Detect which cell encompasses the target text, then output its (x, y) center coordinate. 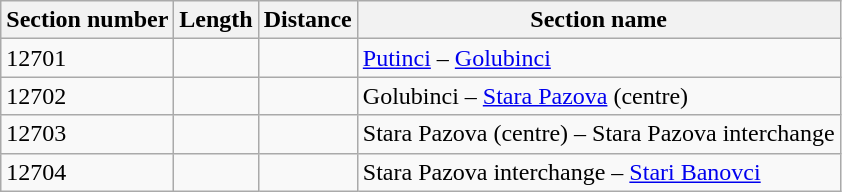
Distance (308, 20)
Section number (88, 20)
Stara Pazova (centre) – Stara Pazova interchange (598, 134)
12704 (88, 172)
Putinci – Golubinci (598, 58)
12703 (88, 134)
12701 (88, 58)
Golubinci – Stara Pazova (centre) (598, 96)
12702 (88, 96)
Length (216, 20)
Stara Pazova interchange – Stari Banovci (598, 172)
Section name (598, 20)
